Return the [X, Y] coordinate for the center point of the cell that contains the specified text.  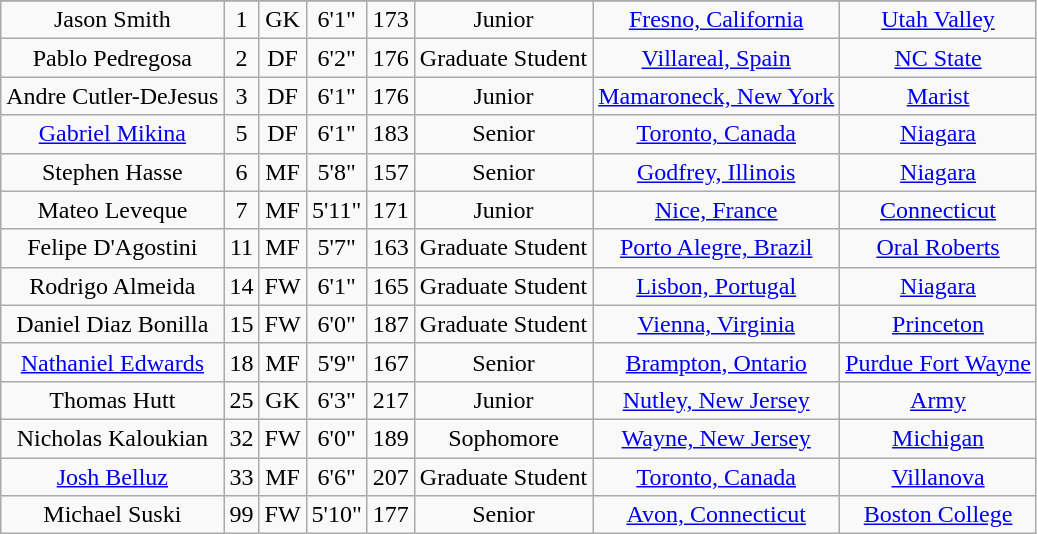
Nathaniel Edwards [112, 362]
Fresno, California [716, 20]
5'9" [336, 362]
Avon, Connecticut [716, 515]
Jason Smith [112, 20]
5'10" [336, 515]
Michael Suski [112, 515]
6'3" [336, 400]
33 [242, 477]
Andre Cutler-DeJesus [112, 96]
Purdue Fort Wayne [938, 362]
Felipe D'Agostini [112, 248]
32 [242, 438]
217 [390, 400]
Nutley, New Jersey [716, 400]
171 [390, 210]
207 [390, 477]
Daniel Diaz Bonilla [112, 324]
Sophomore [503, 438]
187 [390, 324]
Brampton, Ontario [716, 362]
25 [242, 400]
Connecticut [938, 210]
173 [390, 20]
Josh Belluz [112, 477]
189 [390, 438]
Porto Alegre, Brazil [716, 248]
167 [390, 362]
177 [390, 515]
Nice, France [716, 210]
1 [242, 20]
Vienna, Virginia [716, 324]
5'7" [336, 248]
Marist [938, 96]
3 [242, 96]
Villareal, Spain [716, 58]
Gabriel Mikina [112, 134]
157 [390, 172]
14 [242, 286]
Nicholas Kaloukian [112, 438]
6'2" [336, 58]
Utah Valley [938, 20]
2 [242, 58]
NC State [938, 58]
Princeton [938, 324]
18 [242, 362]
Pablo Pedregosa [112, 58]
5'11" [336, 210]
Mateo Leveque [112, 210]
6'6" [336, 477]
5'8" [336, 172]
Wayne, New Jersey [716, 438]
163 [390, 248]
Mamaroneck, New York [716, 96]
5 [242, 134]
Oral Roberts [938, 248]
Army [938, 400]
Villanova [938, 477]
99 [242, 515]
Godfrey, Illinois [716, 172]
Michigan [938, 438]
6 [242, 172]
7 [242, 210]
Rodrigo Almeida [112, 286]
183 [390, 134]
11 [242, 248]
Thomas Hutt [112, 400]
Stephen Hasse [112, 172]
Boston College [938, 515]
165 [390, 286]
Lisbon, Portugal [716, 286]
15 [242, 324]
